Return (x, y) of the center of cell containing provided text 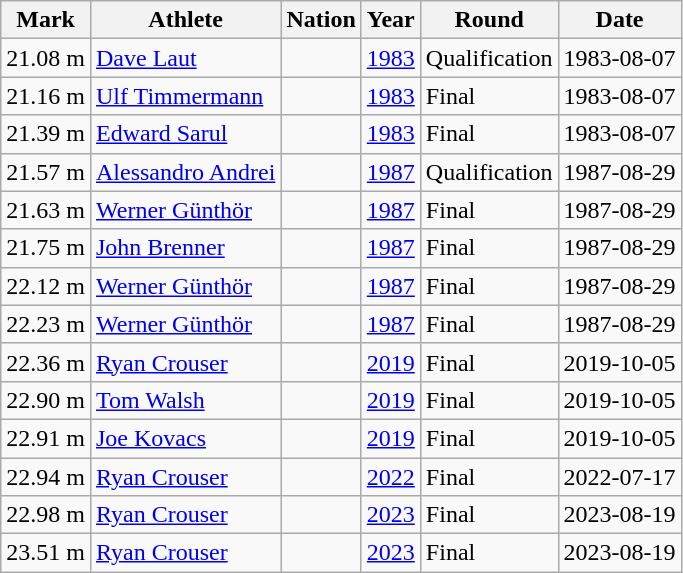
21.57 m (46, 172)
Alessandro Andrei (185, 172)
22.23 m (46, 324)
21.39 m (46, 134)
Ulf Timmermann (185, 96)
Date (620, 20)
Tom Walsh (185, 400)
22.94 m (46, 477)
21.08 m (46, 58)
Nation (321, 20)
Mark (46, 20)
Edward Sarul (185, 134)
2022 (390, 477)
21.16 m (46, 96)
Year (390, 20)
Joe Kovacs (185, 438)
2022-07-17 (620, 477)
22.12 m (46, 286)
22.91 m (46, 438)
22.36 m (46, 362)
Round (489, 20)
Athlete (185, 20)
23.51 m (46, 553)
22.98 m (46, 515)
22.90 m (46, 400)
Dave Laut (185, 58)
21.75 m (46, 248)
John Brenner (185, 248)
21.63 m (46, 210)
